Output the [x, y] coordinate of the center of the cell containing the given text.  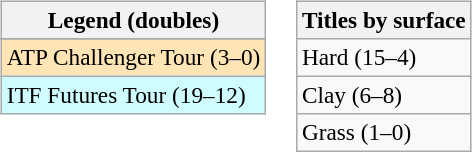
Titles by surface [384, 20]
Hard (15–4) [384, 57]
Grass (1–0) [384, 133]
Clay (6–8) [384, 95]
ITF Futures Tour (19–12) [133, 95]
ATP Challenger Tour (3–0) [133, 57]
Legend (doubles) [133, 20]
